Pinpoint the cell where the given text exists, returning its [x, y] midpoint coordinate. 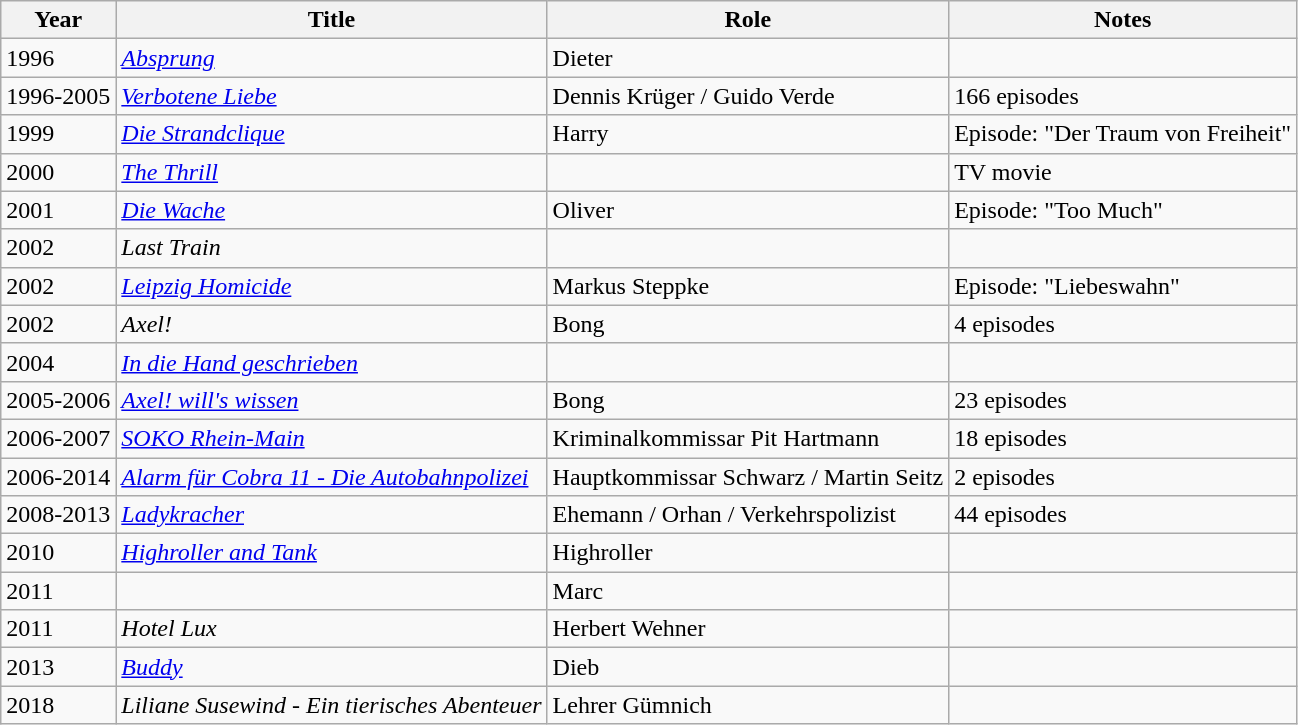
Marc [748, 591]
Absprung [332, 58]
1999 [58, 134]
Hotel Lux [332, 629]
Notes [1123, 20]
Markus Steppke [748, 286]
Die Wache [332, 210]
2008-2013 [58, 515]
Die Strandclique [332, 134]
Axel! will's wissen [332, 400]
Verbotene Liebe [332, 96]
Highroller [748, 553]
Role [748, 20]
2005-2006 [58, 400]
2000 [58, 172]
Episode: "Der Traum von Freiheit" [1123, 134]
Buddy [332, 667]
The Thrill [332, 172]
44 episodes [1123, 515]
SOKO Rhein-Main [332, 438]
Title [332, 20]
Dieter [748, 58]
Liliane Susewind - Ein tierisches Abenteuer [332, 705]
Dieb [748, 667]
Herbert Wehner [748, 629]
2018 [58, 705]
Ladykracher [332, 515]
23 episodes [1123, 400]
1996 [58, 58]
18 episodes [1123, 438]
Last Train [332, 248]
Harry [748, 134]
Lehrer Gümnich [748, 705]
Axel! [332, 324]
2006-2007 [58, 438]
2006-2014 [58, 477]
Oliver [748, 210]
2004 [58, 362]
Leipzig Homicide [332, 286]
2010 [58, 553]
2013 [58, 667]
2001 [58, 210]
1996-2005 [58, 96]
Episode: "Too Much" [1123, 210]
166 episodes [1123, 96]
4 episodes [1123, 324]
Alarm für Cobra 11 - Die Autobahnpolizei [332, 477]
In die Hand geschrieben [332, 362]
Year [58, 20]
Dennis Krüger / Guido Verde [748, 96]
Ehemann / Orhan / Verkehrspolizist [748, 515]
2 episodes [1123, 477]
Hauptkommissar Schwarz / Martin Seitz [748, 477]
Episode: "Liebeswahn" [1123, 286]
Kriminalkommissar Pit Hartmann [748, 438]
Highroller and Tank [332, 553]
TV movie [1123, 172]
